Pinpoint the cell where the given text exists, returning its [X, Y] midpoint coordinate. 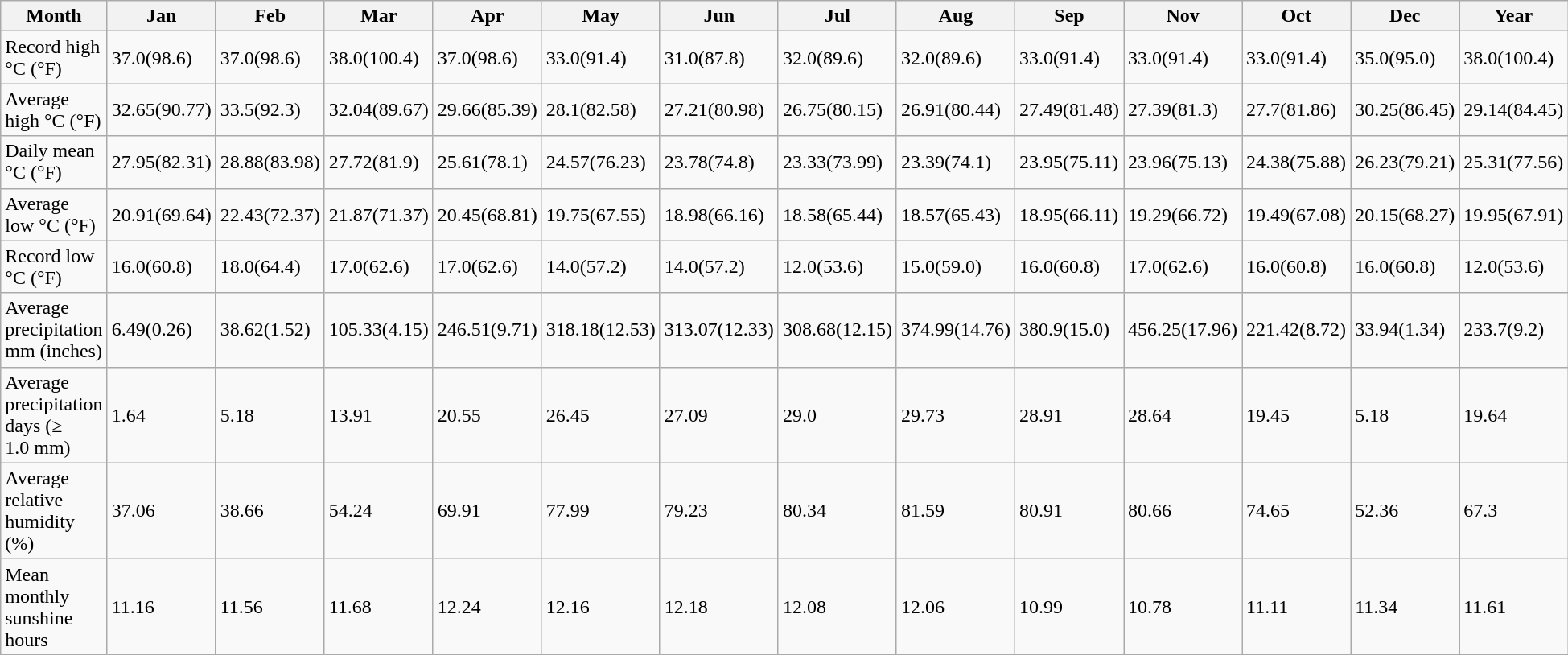
28.91 [1068, 415]
18.95(66.11) [1068, 214]
80.91 [1068, 510]
Mean monthly sunshine hours [54, 607]
Month [54, 16]
11.68 [378, 607]
11.34 [1405, 607]
21.87(71.37) [378, 214]
12.08 [837, 607]
20.45(68.81) [488, 214]
24.38(75.88) [1297, 163]
26.23(79.21) [1405, 163]
Average relative humidity (%) [54, 510]
Oct [1297, 16]
23.95(75.11) [1068, 163]
35.0(95.0) [1405, 58]
26.75(80.15) [837, 109]
Dec [1405, 16]
Average precipitation days (≥ 1.0 mm) [54, 415]
Mar [378, 16]
23.39(74.1) [956, 163]
74.65 [1297, 510]
246.51(9.71) [488, 330]
Feb [270, 16]
38.62(1.52) [270, 330]
38.66 [270, 510]
1.64 [161, 415]
79.23 [719, 510]
Average high °C (°F) [54, 109]
13.91 [378, 415]
Jul [837, 16]
29.14(84.45) [1514, 109]
105.33(4.15) [378, 330]
18.0(64.4) [270, 267]
Record low °C (°F) [54, 267]
Jun [719, 16]
12.24 [488, 607]
33.94(1.34) [1405, 330]
32.04(89.67) [378, 109]
Daily mean °C (°F) [54, 163]
80.34 [837, 510]
Record high °C (°F) [54, 58]
Average precipitation mm (inches) [54, 330]
32.65(90.77) [161, 109]
11.56 [270, 607]
Sep [1068, 16]
24.57(76.23) [600, 163]
19.45 [1297, 415]
28.1(82.58) [600, 109]
11.11 [1297, 607]
19.49(67.08) [1297, 214]
12.06 [956, 607]
28.64 [1183, 415]
27.7(81.86) [1297, 109]
29.73 [956, 415]
30.25(86.45) [1405, 109]
12.16 [600, 607]
31.0(87.8) [719, 58]
23.96(75.13) [1183, 163]
11.16 [161, 607]
18.57(65.43) [956, 214]
May [600, 16]
67.3 [1514, 510]
20.91(69.64) [161, 214]
318.18(12.53) [600, 330]
19.64 [1514, 415]
18.58(65.44) [837, 214]
374.99(14.76) [956, 330]
27.09 [719, 415]
81.59 [956, 510]
29.66(85.39) [488, 109]
Aug [956, 16]
27.39(81.3) [1183, 109]
Year [1514, 16]
27.95(82.31) [161, 163]
313.07(12.33) [719, 330]
23.78(74.8) [719, 163]
25.61(78.1) [488, 163]
20.55 [488, 415]
18.98(66.16) [719, 214]
Average low °C (°F) [54, 214]
10.78 [1183, 607]
25.31(77.56) [1514, 163]
22.43(72.37) [270, 214]
77.99 [600, 510]
19.75(67.55) [600, 214]
221.42(8.72) [1297, 330]
308.68(12.15) [837, 330]
80.66 [1183, 510]
Apr [488, 16]
27.21(80.98) [719, 109]
15.0(59.0) [956, 267]
52.36 [1405, 510]
6.49(0.26) [161, 330]
19.29(66.72) [1183, 214]
10.99 [1068, 607]
54.24 [378, 510]
12.18 [719, 607]
27.72(81.9) [378, 163]
27.49(81.48) [1068, 109]
37.06 [161, 510]
Jan [161, 16]
20.15(68.27) [1405, 214]
28.88(83.98) [270, 163]
456.25(17.96) [1183, 330]
29.0 [837, 415]
69.91 [488, 510]
380.9(15.0) [1068, 330]
33.5(92.3) [270, 109]
233.7(9.2) [1514, 330]
23.33(73.99) [837, 163]
11.61 [1514, 607]
26.91(80.44) [956, 109]
19.95(67.91) [1514, 214]
26.45 [600, 415]
Nov [1183, 16]
